Output the (X, Y) coordinate of the center of the cell containing the given text.  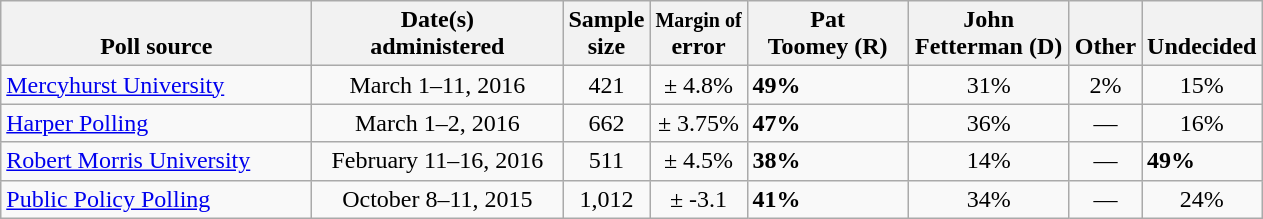
14% (988, 161)
662 (606, 123)
October 8–11, 2015 (438, 199)
March 1–2, 2016 (438, 123)
Harper Polling (156, 123)
Poll source (156, 34)
Mercyhurst University (156, 85)
JohnFetterman (D) (988, 34)
Samplesize (606, 34)
Other (1105, 34)
± 4.8% (698, 85)
± 3.75% (698, 123)
Robert Morris University (156, 161)
Margin oferror (698, 34)
31% (988, 85)
Undecided (1202, 34)
± 4.5% (698, 161)
PatToomey (R) (828, 34)
41% (828, 199)
Public Policy Polling (156, 199)
1,012 (606, 199)
511 (606, 161)
24% (1202, 199)
16% (1202, 123)
February 11–16, 2016 (438, 161)
38% (828, 161)
47% (828, 123)
± -3.1 (698, 199)
March 1–11, 2016 (438, 85)
Date(s)administered (438, 34)
15% (1202, 85)
2% (1105, 85)
421 (606, 85)
36% (988, 123)
34% (988, 199)
